Capture the cell that displays the provided text and extract its [x, y] central coordinate. 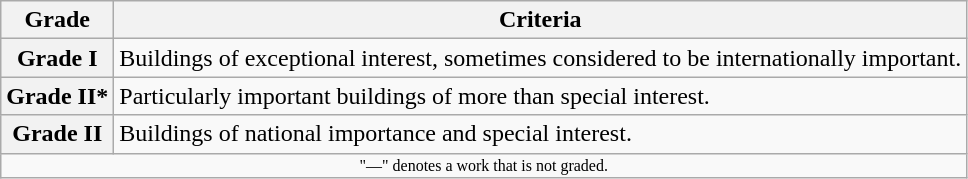
Criteria [540, 20]
Particularly important buildings of more than special interest. [540, 96]
Grade II [58, 134]
Buildings of exceptional interest, sometimes considered to be internationally important. [540, 58]
Grade [58, 20]
Grade II* [58, 96]
"—" denotes a work that is not graded. [484, 165]
Buildings of national importance and special interest. [540, 134]
Grade I [58, 58]
